Scan for the cell matching the given text and deliver its (X, Y) coordinate at center. 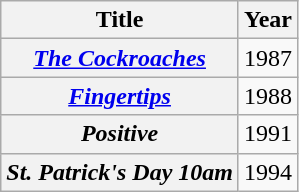
The Cockroaches (120, 58)
St. Patrick's Day 10am (120, 172)
Title (120, 20)
Year (268, 20)
1991 (268, 134)
Positive (120, 134)
1987 (268, 58)
1988 (268, 96)
1994 (268, 172)
Fingertips (120, 96)
